Return the (X, Y) coordinate for the center point of the cell that contains the specified text.  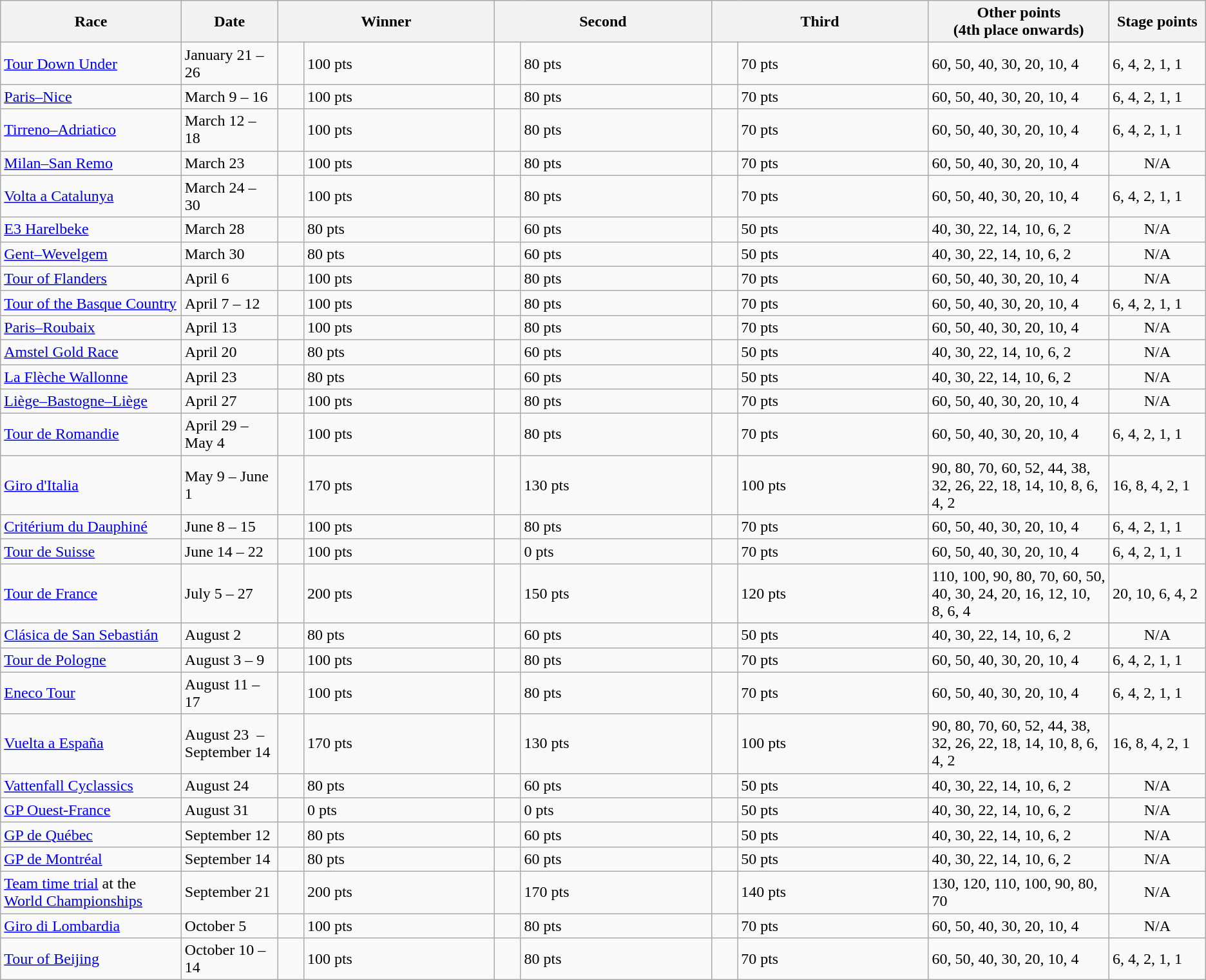
March 28 (229, 229)
Other points(4th place onwards) (1019, 22)
July 5 – 27 (229, 593)
October 5 (229, 926)
GP Ouest-France (91, 810)
Giro d'Italia (91, 485)
Gent–Wevelgem (91, 254)
June 8 – 15 (229, 527)
August 11 – 17 (229, 693)
120 pts (833, 593)
La Flèche Wallonne (91, 377)
Tour Down Under (91, 63)
August 24 (229, 785)
Stage points (1157, 22)
March 23 (229, 163)
Race (91, 22)
April 13 (229, 327)
Vuelta a España (91, 744)
150 pts (616, 593)
Tour de Romandie (91, 434)
Critérium du Dauphiné (91, 527)
Tour of the Basque Country (91, 303)
Tour of Beijing (91, 959)
Clásica de San Sebastián (91, 635)
Tirreno–Adriatico (91, 130)
Amstel Gold Race (91, 352)
September 14 (229, 859)
April 23 (229, 377)
Team time trial at the World Championships (91, 892)
August 2 (229, 635)
Milan–San Remo (91, 163)
Volta a Catalunya (91, 196)
April 20 (229, 352)
March 12 – 18 (229, 130)
Vattenfall Cyclassics (91, 785)
August 3 – 9 (229, 660)
September 21 (229, 892)
130, 120, 110, 100, 90, 80, 70 (1019, 892)
April 6 (229, 278)
Tour de France (91, 593)
GP de Québec (91, 834)
March 9 – 16 (229, 97)
April 29 – May 4 (229, 434)
April 27 (229, 401)
March 24 – 30 (229, 196)
Date (229, 22)
June 14 – 22 (229, 552)
March 30 (229, 254)
Tour de Pologne (91, 660)
October 10 – 14 (229, 959)
E3 Harelbeke (91, 229)
140 pts (833, 892)
Third (819, 22)
Liège–Bastogne–Liège (91, 401)
August 31 (229, 810)
Tour of Flanders (91, 278)
Paris–Nice (91, 97)
GP de Montréal (91, 859)
110, 100, 90, 80, 70, 60, 50, 40, 30, 24, 20, 16, 12, 10, 8, 6, 4 (1019, 593)
April 7 – 12 (229, 303)
Second (603, 22)
August 23 – September 14 (229, 744)
20, 10, 6, 4, 2 (1157, 593)
Winner (387, 22)
Paris–Roubaix (91, 327)
September 12 (229, 834)
May 9 – June 1 (229, 485)
Giro di Lombardia (91, 926)
Tour de Suisse (91, 552)
January 21 – 26 (229, 63)
Eneco Tour (91, 693)
